Scan for the cell matching the given text and deliver its (x, y) coordinate at center. 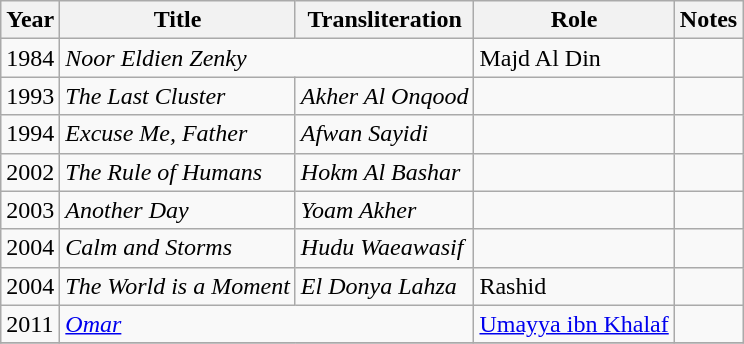
Umayya ibn Khalaf (574, 324)
Rashid (574, 286)
2002 (30, 172)
Excuse Me, Father (178, 134)
Afwan Sayidi (384, 134)
El Donya Lahza (384, 286)
Majd Al Din (574, 58)
Hokm Al Bashar (384, 172)
Notes (708, 20)
Yoam Akher (384, 210)
Hudu Waeawasif (384, 248)
2003 (30, 210)
2011 (30, 324)
The Last Cluster (178, 96)
Calm and Storms (178, 248)
Noor Eldien Zenky (267, 58)
Year (30, 20)
1993 (30, 96)
The World is a Moment (178, 286)
1984 (30, 58)
1994 (30, 134)
Role (574, 20)
Title (178, 20)
Omar (267, 324)
Another Day (178, 210)
The Rule of Humans (178, 172)
Transliteration (384, 20)
Akher Al Onqood (384, 96)
